From the cell containing the given text, extract its center point as [x, y] coordinate. 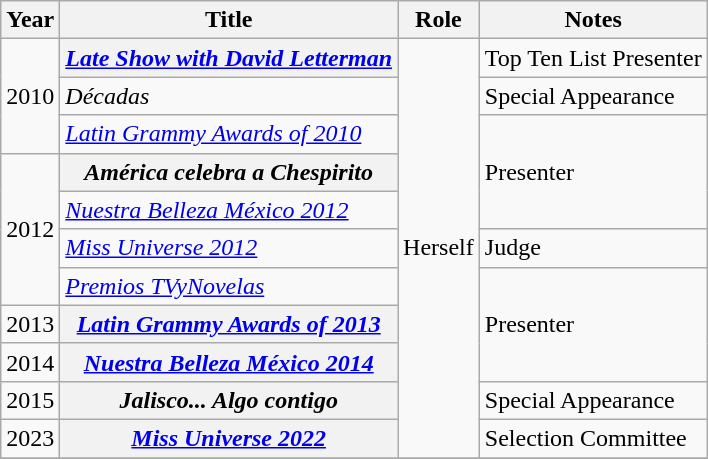
Premios TVyNovelas [229, 286]
Nuestra Belleza México 2012 [229, 210]
2013 [30, 324]
Top Ten List Presenter [593, 58]
Décadas [229, 96]
2014 [30, 362]
América celebra a Chespirito [229, 172]
Latin Grammy Awards of 2013 [229, 324]
2023 [30, 438]
2012 [30, 229]
Selection Committee [593, 438]
Jalisco... Algo contigo [229, 400]
2010 [30, 96]
Late Show with David Letterman [229, 58]
Year [30, 20]
Role [439, 20]
Miss Universe 2012 [229, 248]
Notes [593, 20]
Herself [439, 248]
Nuestra Belleza México 2014 [229, 362]
Title [229, 20]
Judge [593, 248]
Miss Universe 2022 [229, 438]
2015 [30, 400]
Latin Grammy Awards of 2010 [229, 134]
